Capture the cell that displays the provided text and extract its (X, Y) central coordinate. 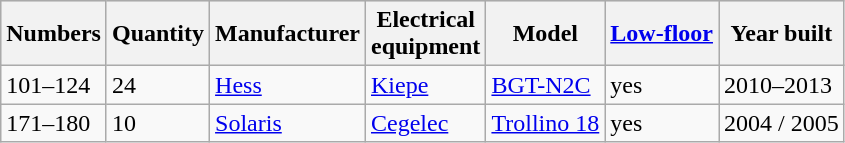
BGT-N2C (546, 85)
Numbers (54, 34)
Model (546, 34)
10 (158, 123)
Manufacturer (288, 34)
24 (158, 85)
Quantity (158, 34)
Trollino 18 (546, 123)
101–124 (54, 85)
Electricalequipment (425, 34)
171–180 (54, 123)
Solaris (288, 123)
2010–2013 (781, 85)
Cegelec (425, 123)
Low-floor (662, 34)
2004 / 2005 (781, 123)
Hess (288, 85)
Year built (781, 34)
Kiepe (425, 85)
